Output the (X, Y) coordinate of the center of the cell containing the given text.  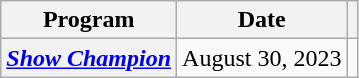
Program (89, 20)
August 30, 2023 (262, 58)
Show Champion (89, 58)
Date (262, 20)
